Find where the given text appears and provide that cell's center as [X, Y] coordinate. 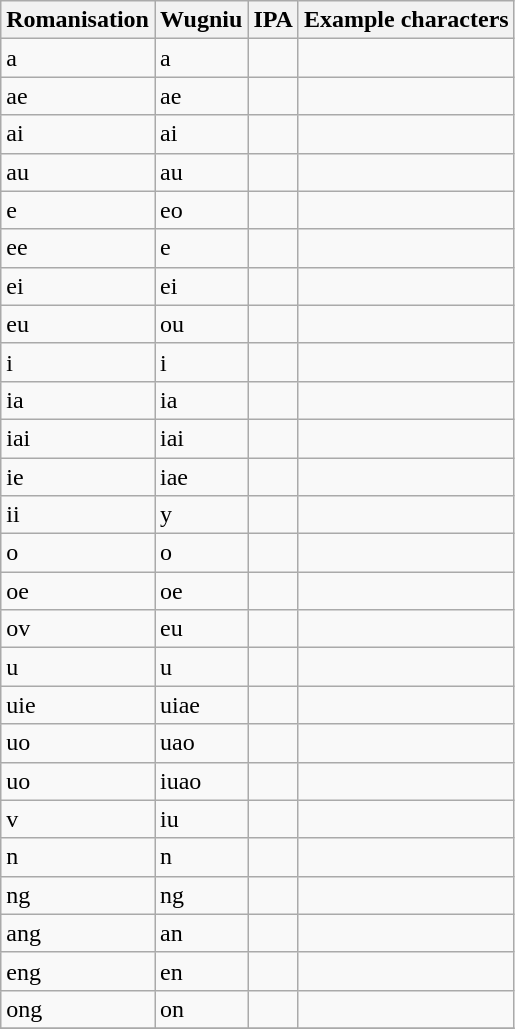
v [78, 819]
iae [200, 477]
ou [200, 324]
ang [78, 933]
uao [200, 743]
Example characters [406, 20]
uie [78, 705]
Wugniu [200, 20]
iu [200, 819]
iuao [200, 781]
y [200, 515]
ii [78, 515]
ee [78, 248]
IPA [274, 20]
eo [200, 210]
uiae [200, 705]
Romanisation [78, 20]
en [200, 971]
on [200, 1009]
ov [78, 629]
eng [78, 971]
an [200, 933]
ie [78, 477]
ong [78, 1009]
